Detect which cell encompasses the target text, then output its [x, y] center coordinate. 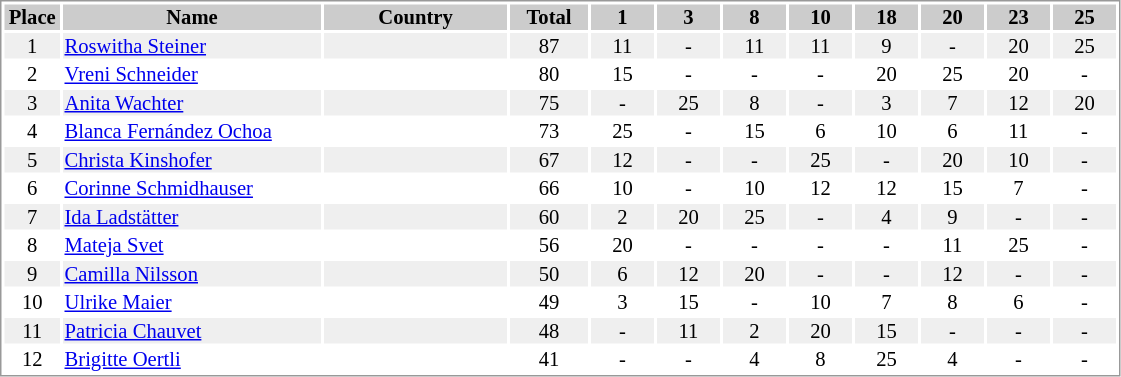
56 [549, 245]
Camilla Nilsson [192, 274]
Total [549, 17]
Corinne Schmidhauser [192, 189]
Blanca Fernández Ochoa [192, 131]
Vreni Schneider [192, 75]
80 [549, 75]
67 [549, 160]
Mateja Svet [192, 245]
Brigitte Oertli [192, 359]
Anita Wachter [192, 103]
73 [549, 131]
Country [416, 17]
Ida Ladstätter [192, 217]
18 [886, 17]
66 [549, 189]
5 [32, 160]
87 [549, 46]
60 [549, 217]
Place [32, 17]
Name [192, 17]
Christa Kinshofer [192, 160]
75 [549, 103]
23 [1018, 17]
Roswitha Steiner [192, 46]
50 [549, 274]
Patricia Chauvet [192, 331]
49 [549, 303]
48 [549, 331]
41 [549, 359]
Ulrike Maier [192, 303]
